Search for the cell housing the specified text and yield its [x, y] center coordinate. 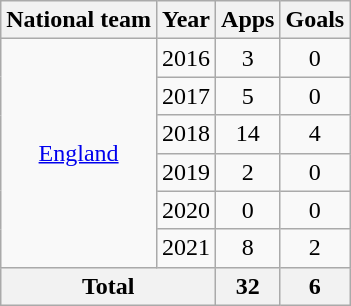
Goals [315, 20]
3 [248, 58]
2019 [186, 172]
Total [108, 286]
2016 [186, 58]
8 [248, 248]
2021 [186, 248]
6 [315, 286]
Apps [248, 20]
2018 [186, 134]
32 [248, 286]
National team [79, 20]
2020 [186, 210]
4 [315, 134]
England [79, 153]
Year [186, 20]
14 [248, 134]
2017 [186, 96]
5 [248, 96]
